Determine the [X, Y] coordinate at the center of the cell enclosing the given text.  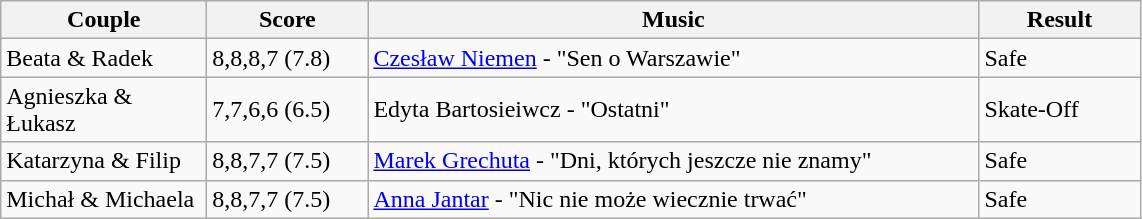
Czesław Niemen - "Sen o Warszawie" [674, 58]
8,8,8,7 (7.8) [288, 58]
Music [674, 20]
Michał & Michaela [104, 199]
Skate-Off [1060, 110]
Anna Jantar - "Nic nie może wiecznie trwać" [674, 199]
Katarzyna & Filip [104, 161]
Result [1060, 20]
Score [288, 20]
Couple [104, 20]
Beata & Radek [104, 58]
7,7,6,6 (6.5) [288, 110]
Marek Grechuta - "Dni, których jeszcze nie znamy" [674, 161]
Agnieszka & Łukasz [104, 110]
Edyta Bartosieiwcz - "Ostatni" [674, 110]
